Output the (X, Y) coordinate of the center of the cell containing the given text.  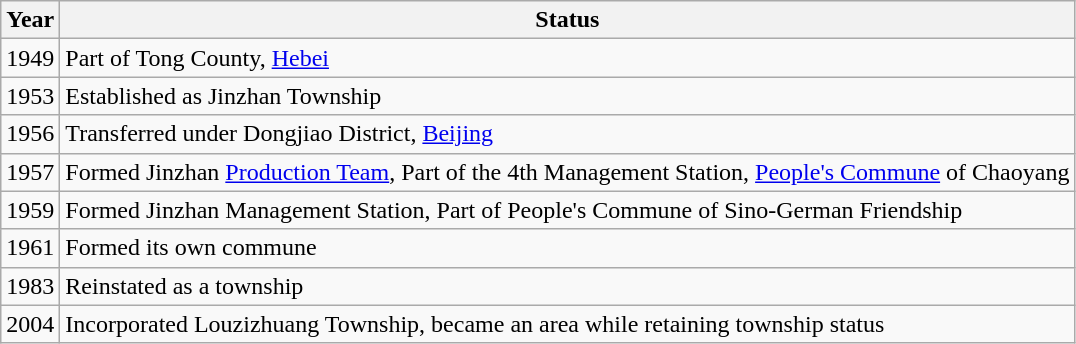
1957 (30, 172)
1983 (30, 286)
Transferred under Dongjiao District, Beijing (568, 134)
Incorporated Louzizhuang Township, became an area while retaining township status (568, 324)
Formed Jinzhan Production Team, Part of the 4th Management Station, People's Commune of Chaoyang (568, 172)
Status (568, 20)
Formed Jinzhan Management Station, Part of People's Commune of Sino-German Friendship (568, 210)
1959 (30, 210)
1949 (30, 58)
1953 (30, 96)
2004 (30, 324)
Reinstated as a township (568, 286)
1956 (30, 134)
1961 (30, 248)
Year (30, 20)
Established as Jinzhan Township (568, 96)
Part of Tong County, Hebei (568, 58)
Formed its own commune (568, 248)
